Extract the (x, y) coordinate from the center of the cell holding the provided text.  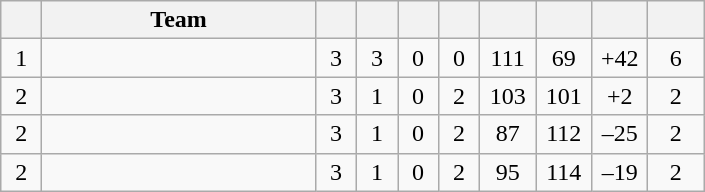
95 (508, 172)
+2 (620, 96)
–25 (620, 134)
87 (508, 134)
112 (564, 134)
6 (676, 58)
101 (564, 96)
+42 (620, 58)
111 (508, 58)
103 (508, 96)
Team (179, 20)
69 (564, 58)
–19 (620, 172)
114 (564, 172)
